Find where the given text appears and provide that cell's center as (X, Y) coordinate. 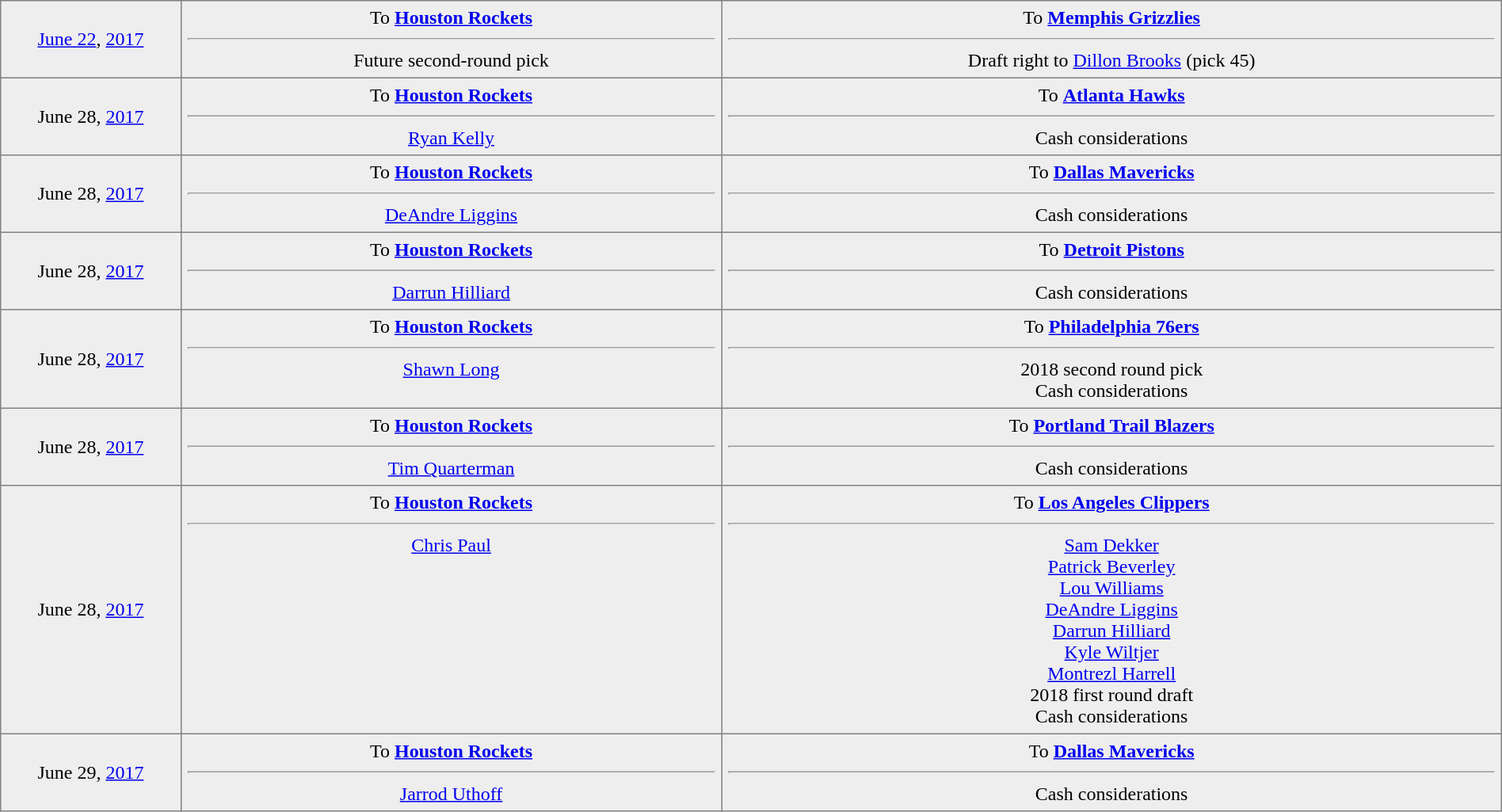
June 22, 2017 (90, 40)
To Houston RocketsDeAndre Liggins (452, 194)
To Memphis GrizzliesDraft right to Dillon Brooks (pick 45) (1111, 40)
To Portland Trail BlazersCash considerations (1111, 447)
To Atlanta HawksCash considerations (1111, 116)
To Houston RocketsDarrun Hilliard (452, 271)
To Houston RocketsRyan Kelly (452, 116)
To Houston RocketsJarrod Uthoff (452, 772)
To Detroit PistonsCash considerations (1111, 271)
June 29, 2017 (90, 772)
To Houston RocketsShawn Long (452, 359)
To Houston RocketsFuture second-round pick (452, 40)
To Houston RocketsChris Paul (452, 610)
To Houston RocketsTim Quarterman (452, 447)
To Philadelphia 76ers2018 second round pickCash considerations (1111, 359)
